Pinpoint the cell where the given text exists, returning its [X, Y] midpoint coordinate. 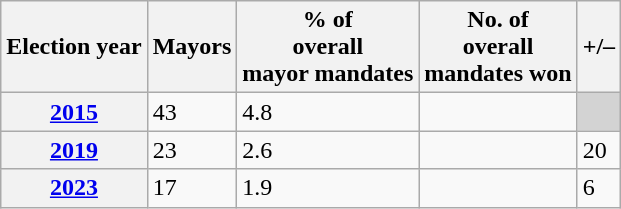
6 [598, 188]
+/– [598, 47]
4.8 [328, 112]
No. ofoverallmandates won [498, 47]
2.6 [328, 150]
43 [192, 112]
Mayors [192, 47]
% ofoverallmayor mandates [328, 47]
Election year [74, 47]
2019 [74, 150]
17 [192, 188]
20 [598, 150]
23 [192, 150]
2015 [74, 112]
1.9 [328, 188]
2023 [74, 188]
